Find where the given text appears and provide that cell's center as (X, Y) coordinate. 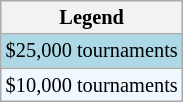
$25,000 tournaments (92, 51)
$10,000 tournaments (92, 85)
Legend (92, 17)
